From the cell containing the given text, extract its center point as [X, Y] coordinate. 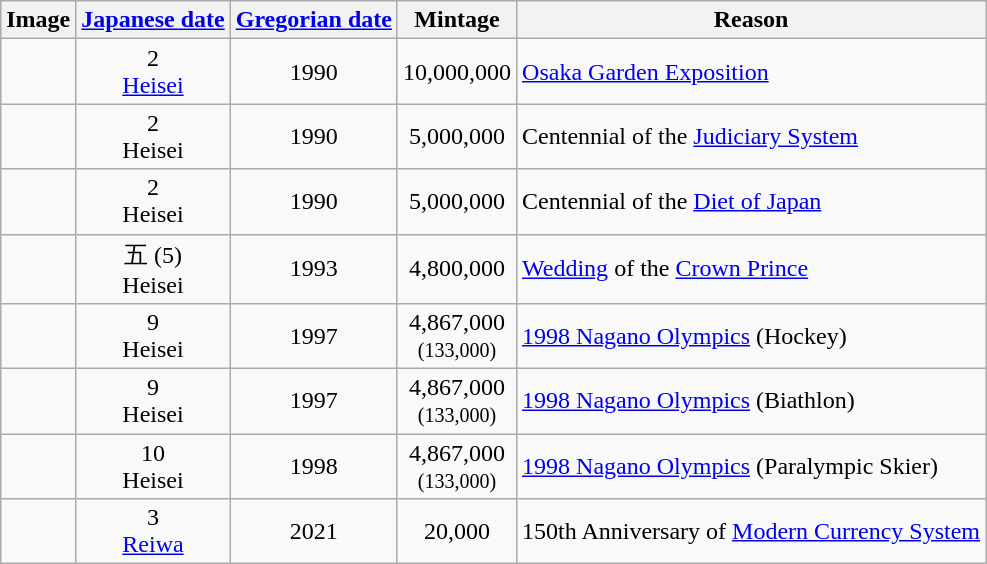
10Heisei [153, 466]
2021 [314, 532]
20,000 [456, 532]
Reason [752, 20]
Centennial of the Diet of Japan [752, 202]
3Reiwa [153, 532]
4,800,000 [456, 269]
Gregorian date [314, 20]
150th Anniversary of Modern Currency System [752, 532]
1998 Nagano Olympics (Biathlon) [752, 402]
Mintage [456, 20]
Japanese date [153, 20]
Image [38, 20]
1993 [314, 269]
1998 Nagano Olympics (Hockey) [752, 336]
五 (5)Heisei [153, 269]
Wedding of the Crown Prince [752, 269]
Centennial of the Judiciary System [752, 136]
Osaka Garden Exposition [752, 72]
1998 Nagano Olympics (Paralympic Skier) [752, 466]
10,000,000 [456, 72]
1998 [314, 466]
